For the text-containing cell, return its midpoint in [x, y] coordinate format. 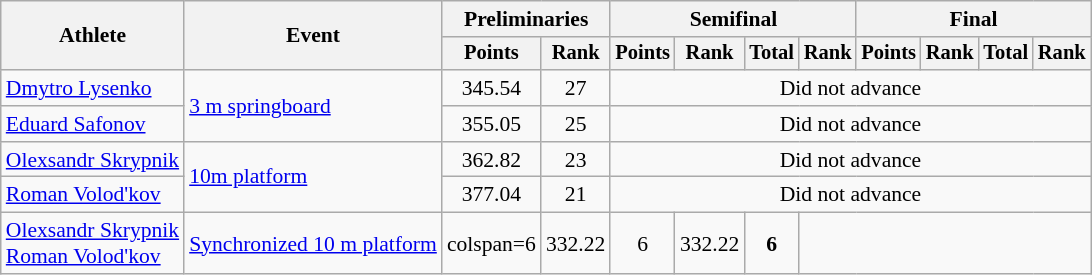
23 [576, 160]
Roman Volod'kov [92, 195]
27 [576, 88]
Athlete [92, 36]
362.82 [492, 160]
Final [973, 19]
Eduard Safonov [92, 124]
Olexsandr Skrypnik [92, 160]
Semifinal [733, 19]
Dmytro Lysenko [92, 88]
Preliminaries [526, 19]
345.54 [492, 88]
Olexsandr SkrypnikRoman Volod'kov [92, 244]
Synchronized 10 m platform [313, 244]
25 [576, 124]
10m platform [313, 178]
colspan=6 [492, 244]
Event [313, 36]
3 m springboard [313, 106]
21 [576, 195]
355.05 [492, 124]
377.04 [492, 195]
